From the cell containing the given text, extract its center point as (X, Y) coordinate. 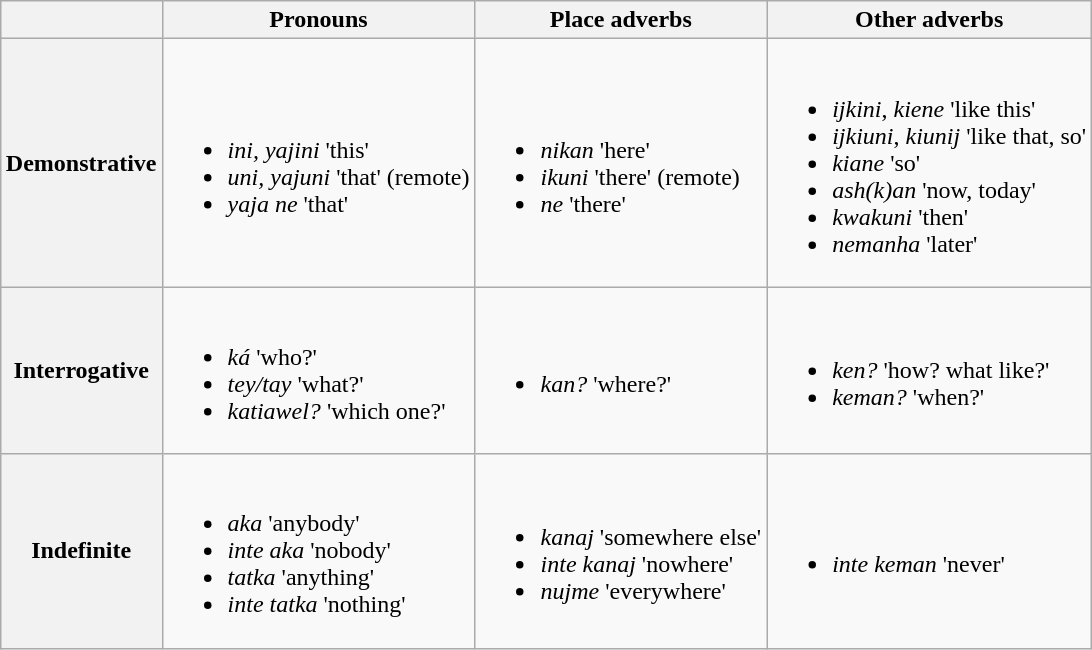
ijkini, kiene 'like this'ijkiuni, kiunij 'like that, so'kiane 'so'ash(k)an 'now, today'kwakuni 'then'nemanha 'later' (930, 163)
Demonstrative (81, 163)
Indefinite (81, 551)
nikan 'here'ikuni 'there' (remote)ne 'there' (621, 163)
kanaj 'somewhere else'inte kanaj 'nowhere'nujme 'everywhere' (621, 551)
inte keman 'never' (930, 551)
kan? 'where?' (621, 370)
Interrogative (81, 370)
aka 'anybody'inte aka 'nobody'tatka 'anything'inte tatka 'nothing' (318, 551)
ini, yajini 'this'uni, yajuni 'that' (remote)yaja ne 'that' (318, 163)
ká 'who?'tey/tay 'what?'katiawel? 'which one?' (318, 370)
Other adverbs (930, 20)
Pronouns (318, 20)
Place adverbs (621, 20)
ken? 'how? what like?'keman? 'when?' (930, 370)
